Search for the cell housing the specified text and yield its (x, y) center coordinate. 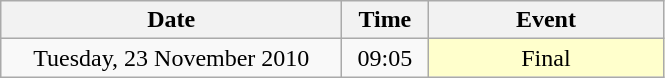
Date (172, 20)
09:05 (385, 58)
Event (546, 20)
Final (546, 58)
Time (385, 20)
Tuesday, 23 November 2010 (172, 58)
